From the cell containing the given text, extract its center point as (x, y) coordinate. 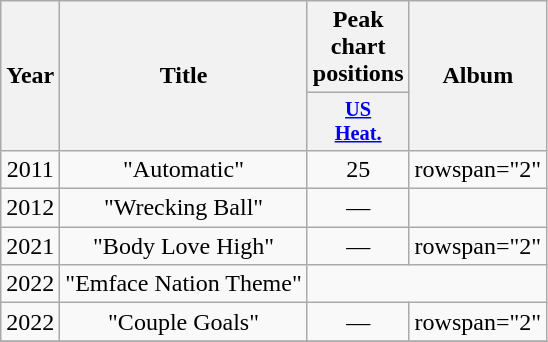
Peak chart positions (358, 47)
USHeat. (358, 122)
Year (30, 76)
Title (184, 76)
2011 (30, 169)
25 (358, 169)
2021 (30, 246)
"Emface Nation Theme" (184, 284)
"Couple Goals" (184, 322)
"Automatic" (184, 169)
"Body Love High" (184, 246)
Album (478, 76)
"Wrecking Ball" (184, 208)
2012 (30, 208)
